Locate the cell with the specified text and output its [x, y] center coordinate. 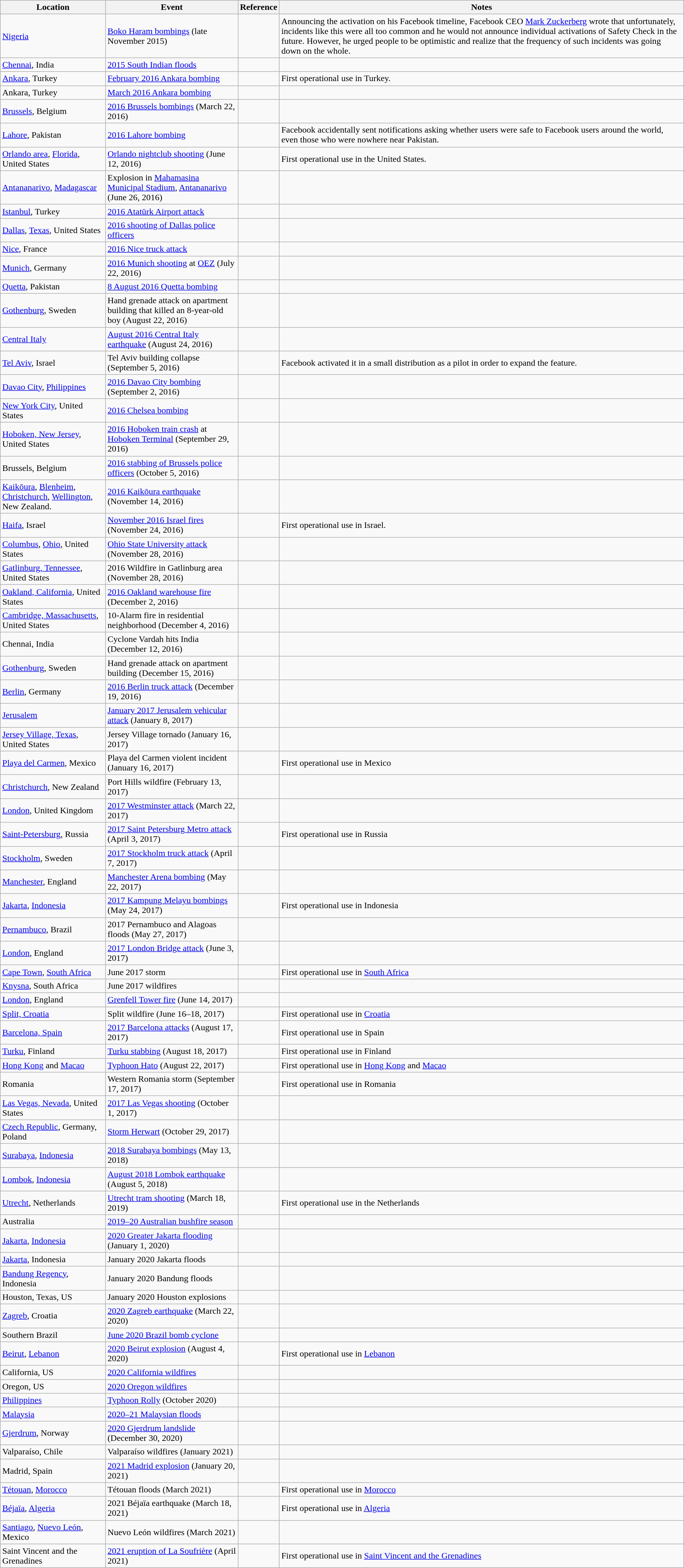
2021 eruption of La Soufrière (April 2021) [172, 1556]
8 August 2016 Quetta bombing [172, 287]
June 2020 Brazil bomb cyclone [172, 1335]
Knysna, South Africa [53, 986]
California, US [53, 1373]
2016 Lahore bombing [172, 135]
Malaysia [53, 1414]
2019–20 Australian bushfire season [172, 1222]
Location [53, 7]
Split, Croatia [53, 1014]
Split wildfire (June 16–18, 2017) [172, 1014]
Pernambuco, Brazil [53, 929]
Antananarivo, Madagascar [53, 187]
Tel Aviv, Israel [53, 363]
2020 California wildfires [172, 1373]
2016 Kaikōura earthquake (November 14, 2016) [172, 496]
First operational use in Croatia [482, 1014]
Reference [259, 7]
2018 Surabaya bombings (May 13, 2018) [172, 1155]
Jerusalem [53, 715]
2021 Madrid explosion (January 20, 2021) [172, 1471]
Ohio State University attack (November 28, 2016) [172, 549]
2020 Gjerdrum landslide (December 30, 2020) [172, 1433]
2017 Stockholm truck attack (April 7, 2017) [172, 858]
2017 Saint Petersburg Metro attack (April 3, 2017) [172, 834]
Berlin, Germany [53, 692]
First operational use in Israel. [482, 525]
2016 Davao City bombing (September 2, 2016) [172, 387]
First operational use in Indonesia [482, 905]
Las Vegas, Nevada, United States [53, 1108]
Haifa, Israel [53, 525]
First operational use in Algeria [482, 1508]
Bandung Regency, Indonesia [53, 1278]
2017 Las Vegas shooting (October 1, 2017) [172, 1108]
Western Romania storm (September 17, 2017) [172, 1084]
Houston, Texas, US [53, 1297]
Hand grenade attack on apartment building that killed an 8-year-old boy (August 22, 2016) [172, 311]
2016 Wildfire in Gatlinburg area (November 28, 2016) [172, 573]
February 2016 Ankara bombing [172, 79]
Lombok, Indonesia [53, 1179]
Orlando area, Florida, United States [53, 159]
Manchester, England [53, 882]
Oakland, California, United States [53, 596]
2016 Berlin truck attack (December 19, 2016) [172, 692]
Jersey Village tornado (January 16, 2017) [172, 739]
2016 shooting of Dallas police officers [172, 230]
Beirut, Lebanon [53, 1354]
First operational use in Finland [482, 1051]
First operational use in South Africa [482, 972]
Turku, Finland [53, 1051]
Madrid, Spain [53, 1471]
First operational use in the United States. [482, 159]
2017 Pernambuco and Alagoas floods (May 27, 2017) [172, 929]
2016 Atatürk Airport attack [172, 211]
2020 Greater Jakarta flooding (January 1, 2020) [172, 1241]
Columbus, Ohio, United States [53, 549]
Cyclone Vardah hits India (December 12, 2016) [172, 644]
Playa del Carmen violent incident (January 16, 2017) [172, 763]
Tel Aviv building collapse (September 5, 2016) [172, 363]
Nuevo León wildfires (March 2021) [172, 1532]
Tétouan, Morocco [53, 1489]
Davao City, Philippines [53, 387]
Utrecht, Netherlands [53, 1203]
2016 stabbing of Brussels police officers (October 5, 2016) [172, 468]
First operational use in Morocco [482, 1489]
Utrecht tram shooting (March 18, 2019) [172, 1203]
Jersey Village, Texas, United States [53, 739]
Czech Republic, Germany, Poland [53, 1132]
Valparaíso, Chile [53, 1452]
2017 London Bridge attack (June 3, 2017) [172, 953]
Australia [53, 1222]
Gatlinburg, Tennessee, United States [53, 573]
2021 Béjaïa earthquake (March 18, 2021) [172, 1508]
Romania [53, 1084]
Oregon, US [53, 1386]
Facebook activated it in a small distribution as a pilot in order to expand the feature. [482, 363]
2020 Zagreb earthquake (March 22, 2020) [172, 1316]
Storm Herwart (October 29, 2017) [172, 1132]
August 2018 Lombok earthquake (August 5, 2018) [172, 1179]
Santiago, Nuevo León, Mexico [53, 1532]
First operational use in Romania [482, 1084]
Surabaya, Indonesia [53, 1155]
2020–21 Malaysian floods [172, 1414]
Christchurch, New Zealand [53, 787]
Istanbul, Turkey [53, 211]
August 2016 Central Italy earthquake (August 24, 2016) [172, 339]
2016 Munich shooting at OEZ (July 22, 2016) [172, 267]
Typhoon Hato (August 22, 2017) [172, 1065]
June 2017 storm [172, 972]
2017 Westminster attack (March 22, 2017) [172, 810]
Port Hills wildfire (February 13, 2017) [172, 787]
First operational use in Turkey. [482, 79]
Playa del Carmen, Mexico [53, 763]
First operational use in Mexico [482, 763]
Boko Haram bombings (late November 2015) [172, 36]
Nice, France [53, 249]
10-Alarm fire in residential neighborhood (December 4, 2016) [172, 620]
Hong Kong and Macao [53, 1065]
First operational use in Russia [482, 834]
Event [172, 7]
London, United Kingdom [53, 810]
Tétouan floods (March 2021) [172, 1489]
Hand grenade attack on apartment building (December 15, 2016) [172, 668]
Turku stabbing (August 18, 2017) [172, 1051]
Southern Brazil [53, 1335]
Béjaïa, Algeria [53, 1508]
First operational use in Hong Kong and Macao [482, 1065]
New York City, United States [53, 411]
Quetta, Pakistan [53, 287]
Notes [482, 7]
First operational use in Saint Vincent and the Grenadines [482, 1556]
2015 South Indian floods [172, 65]
Manchester Arena bombing (May 22, 2017) [172, 882]
Grenfell Tower fire (June 14, 2017) [172, 1000]
2016 Oakland warehouse fire (December 2, 2016) [172, 596]
Zagreb, Croatia [53, 1316]
March 2016 Ankara bombing [172, 92]
2017 Kampung Melayu bombings (May 24, 2017) [172, 905]
2016 Nice truck attack [172, 249]
June 2017 wildfires [172, 986]
2016 Chelsea bombing [172, 411]
November 2016 Israel fires (November 24, 2016) [172, 525]
Philippines [53, 1400]
Stockholm, Sweden [53, 858]
First operational use in Lebanon [482, 1354]
2016 Brussels bombings (March 22, 2016) [172, 111]
Valparaíso wildfires (January 2021) [172, 1452]
Orlando nightclub shooting (June 12, 2016) [172, 159]
Munich, Germany [53, 267]
January 2020 Jakarta floods [172, 1259]
Typhoon Rolly (October 2020) [172, 1400]
Central Italy [53, 339]
Gjerdrum, Norway [53, 1433]
January 2020 Houston explosions [172, 1297]
January 2017 Jerusalem vehicular attack (January 8, 2017) [172, 715]
Lahore, Pakistan [53, 135]
2017 Barcelona attacks (August 17, 2017) [172, 1032]
Kaikōura, Blenheim, Christchurch, Wellington, New Zealand. [53, 496]
Cambridge, Massachusetts, United States [53, 620]
Barcelona, Spain [53, 1032]
Saint Vincent and the Grenadines [53, 1556]
January 2020 Bandung floods [172, 1278]
Hoboken, New Jersey, United States [53, 439]
First operational use in the Netherlands [482, 1203]
2020 Oregon wildfires [172, 1386]
Cape Town, South Africa [53, 972]
Dallas, Texas, United States [53, 230]
First operational use in Spain [482, 1032]
Nigeria [53, 36]
2020 Beirut explosion (August 4, 2020) [172, 1354]
Explosion in Mahamasina Municipal Stadium, Antananarivo (June 26, 2016) [172, 187]
2016 Hoboken train crash at Hoboken Terminal (September 29, 2016) [172, 439]
Saint-Petersburg, Russia [53, 834]
